Identify which cell holds the provided text, then report its (X, Y) central coordinate. 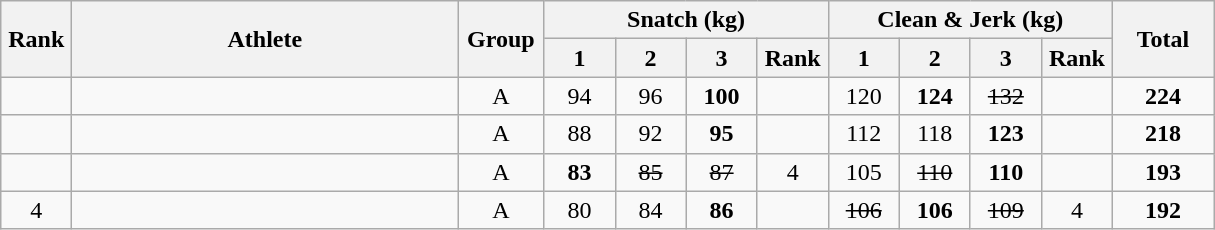
83 (580, 172)
193 (1162, 172)
87 (722, 172)
92 (650, 134)
Total (1162, 39)
218 (1162, 134)
84 (650, 210)
Snatch (kg) (686, 20)
124 (934, 96)
100 (722, 96)
224 (1162, 96)
96 (650, 96)
109 (1006, 210)
192 (1162, 210)
95 (722, 134)
118 (934, 134)
88 (580, 134)
80 (580, 210)
86 (722, 210)
123 (1006, 134)
Group (501, 39)
112 (864, 134)
120 (864, 96)
85 (650, 172)
Athlete (265, 39)
Clean & Jerk (kg) (970, 20)
94 (580, 96)
132 (1006, 96)
105 (864, 172)
